Provide the (x, y) coordinate of the cell's center where the given text is located.  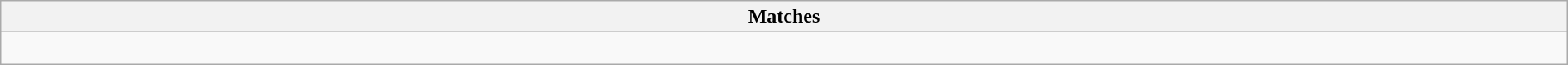
Matches (784, 17)
